Locate the cell with the specified text and output its [x, y] center coordinate. 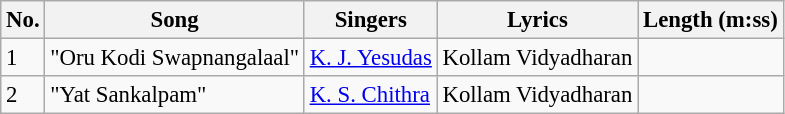
1 [23, 58]
Length (m:ss) [710, 20]
K. J. Yesudas [370, 58]
Song [174, 20]
Lyrics [538, 20]
2 [23, 95]
"Yat Sankalpam" [174, 95]
K. S. Chithra [370, 95]
No. [23, 20]
"Oru Kodi Swapnangalaal" [174, 58]
Singers [370, 20]
